Return the [x, y] coordinate for the center point of the cell that contains the specified text.  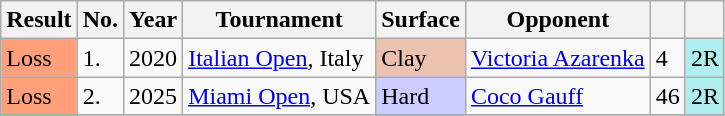
2025 [154, 96]
Hard [421, 96]
Victoria Azarenka [558, 58]
2. [100, 96]
1. [100, 58]
No. [100, 20]
2020 [154, 58]
Miami Open, USA [280, 96]
Clay [421, 58]
Result [39, 20]
4 [668, 58]
Year [154, 20]
46 [668, 96]
Coco Gauff [558, 96]
Opponent [558, 20]
Tournament [280, 20]
Italian Open, Italy [280, 58]
Surface [421, 20]
